Search for the cell housing the specified text and yield its [X, Y] center coordinate. 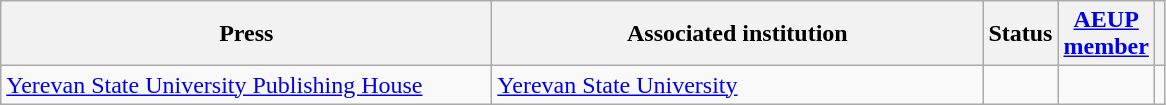
Press [246, 34]
Yerevan State University Publishing House [246, 85]
AEUPmember [1106, 34]
Status [1020, 34]
Associated institution [738, 34]
Yerevan State University [738, 85]
